Search for the cell housing the specified text and yield its (X, Y) center coordinate. 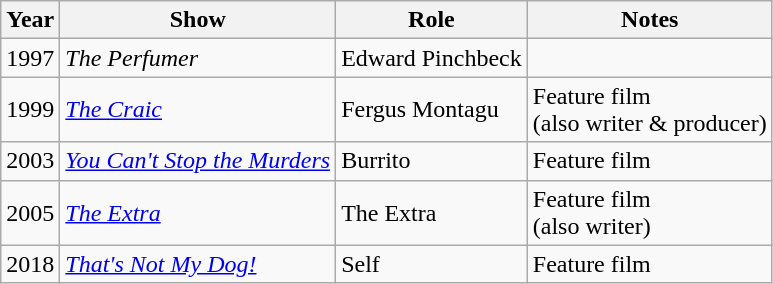
1999 (30, 110)
2005 (30, 212)
2018 (30, 264)
You Can't Stop the Murders (198, 161)
Role (432, 20)
Burrito (432, 161)
Notes (650, 20)
1997 (30, 58)
2003 (30, 161)
The Perfumer (198, 58)
Fergus Montagu (432, 110)
Year (30, 20)
That's Not My Dog! (198, 264)
Edward Pinchbeck (432, 58)
Self (432, 264)
Show (198, 20)
Feature film(also writer & producer) (650, 110)
The Craic (198, 110)
Feature film(also writer) (650, 212)
